Provide the (x, y) coordinate of the cell's center where the given text is located.  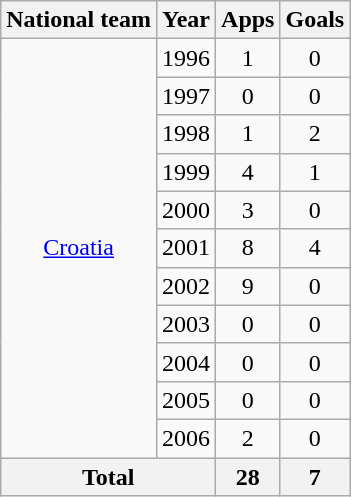
Goals (315, 20)
8 (248, 248)
1996 (186, 58)
1999 (186, 172)
2005 (186, 400)
7 (315, 477)
2000 (186, 210)
2002 (186, 286)
1998 (186, 134)
1997 (186, 96)
2003 (186, 324)
Total (108, 477)
9 (248, 286)
National team (79, 20)
Apps (248, 20)
28 (248, 477)
3 (248, 210)
2004 (186, 362)
2006 (186, 438)
Croatia (79, 248)
2001 (186, 248)
Year (186, 20)
